Pinpoint the cell where the given text exists, returning its (x, y) midpoint coordinate. 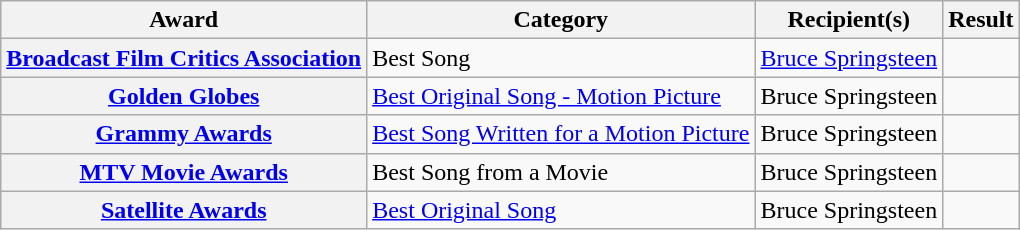
MTV Movie Awards (184, 172)
Satellite Awards (184, 210)
Best Song Written for a Motion Picture (561, 134)
Best Original Song - Motion Picture (561, 96)
Recipient(s) (849, 20)
Result (981, 20)
Best Song from a Movie (561, 172)
Category (561, 20)
Award (184, 20)
Grammy Awards (184, 134)
Golden Globes (184, 96)
Broadcast Film Critics Association (184, 58)
Best Original Song (561, 210)
Best Song (561, 58)
